Identify which cell holds the provided text, then report its (x, y) central coordinate. 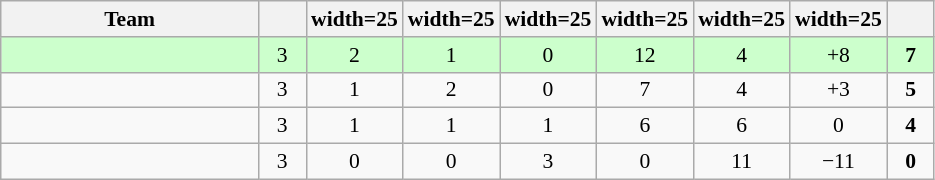
+3 (838, 90)
+8 (838, 55)
5 (911, 90)
11 (742, 162)
−11 (838, 162)
12 (644, 55)
Team (130, 19)
